Return (X, Y) of the center of cell containing provided text 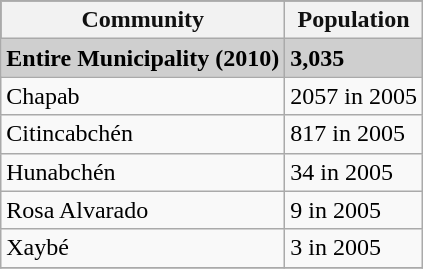
2057 in 2005 (354, 96)
817 in 2005 (354, 134)
Xaybé (143, 248)
9 in 2005 (354, 210)
34 in 2005 (354, 172)
Hunabchén (143, 172)
Rosa Alvarado (143, 210)
Chapab (143, 96)
3,035 (354, 58)
Citincabchén (143, 134)
Population (354, 20)
Entire Municipality (2010) (143, 58)
3 in 2005 (354, 248)
Community (143, 20)
